Locate the cell with the specified text and output its (x, y) center coordinate. 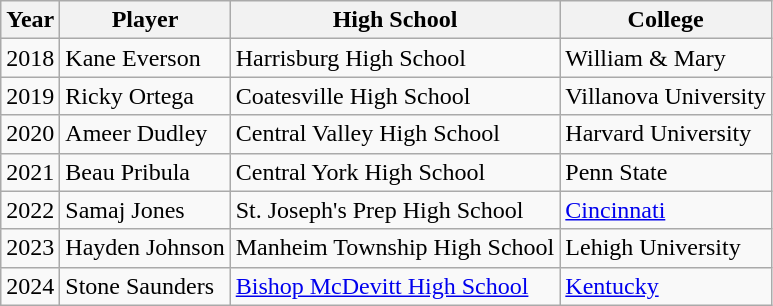
Harrisburg High School (395, 58)
Year (30, 20)
College (666, 20)
Central York High School (395, 172)
Manheim Township High School (395, 248)
Central Valley High School (395, 134)
Harvard University (666, 134)
2024 (30, 286)
Beau Pribula (145, 172)
Penn State (666, 172)
St. Joseph's Prep High School (395, 210)
2021 (30, 172)
2023 (30, 248)
Hayden Johnson (145, 248)
Lehigh University (666, 248)
Player (145, 20)
Samaj Jones (145, 210)
Ricky Ortega (145, 96)
Coatesville High School (395, 96)
Stone Saunders (145, 286)
Villanova University (666, 96)
High School (395, 20)
Bishop McDevitt High School (395, 286)
2019 (30, 96)
William & Mary (666, 58)
2018 (30, 58)
2020 (30, 134)
2022 (30, 210)
Kane Everson (145, 58)
Ameer Dudley (145, 134)
Cincinnati (666, 210)
Kentucky (666, 286)
